From the cell containing the given text, extract its center point as (X, Y) coordinate. 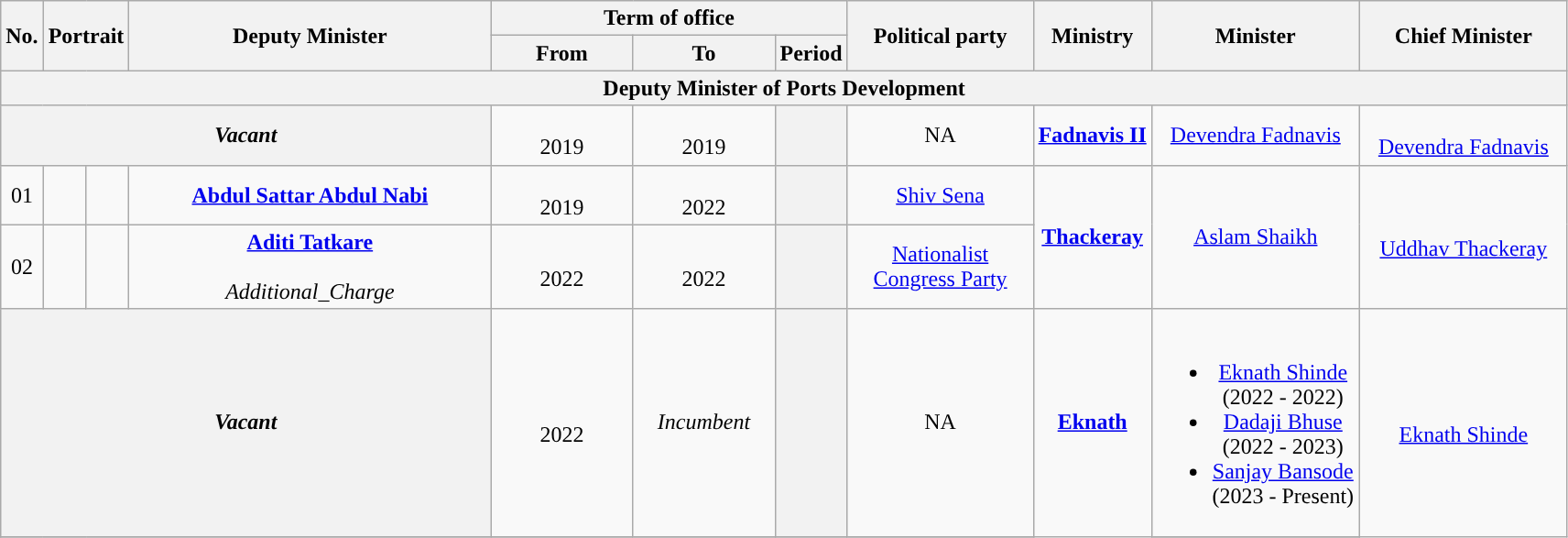
Eknath Shinde (1464, 423)
Uddhav Thackeray (1464, 236)
Thackeray (1092, 236)
Deputy Minister (310, 36)
Incumbent (703, 423)
Political party (940, 36)
Portrait (86, 36)
From (562, 53)
Aditi Tatkare Additional_Charge (310, 267)
Period (811, 53)
Ministry (1092, 36)
Deputy Minister of Ports Development (784, 88)
To (703, 53)
Aslam Shaikh (1255, 236)
No. (22, 36)
02 (22, 267)
Abdul Sattar Abdul Nabi (310, 194)
Fadnavis II (1092, 136)
01 (22, 194)
Eknath (1092, 423)
Chief Minister (1464, 36)
Term of office (669, 18)
Nationalist Congress Party (940, 267)
Minister (1255, 36)
Shiv Sena (940, 194)
Eknath Shinde(2022 - 2022)Dadaji Bhuse (2022 - 2023)Sanjay Bansode (2023 - Present) (1255, 423)
